Determine the [x, y] coordinate at the center of the cell enclosing the given text.  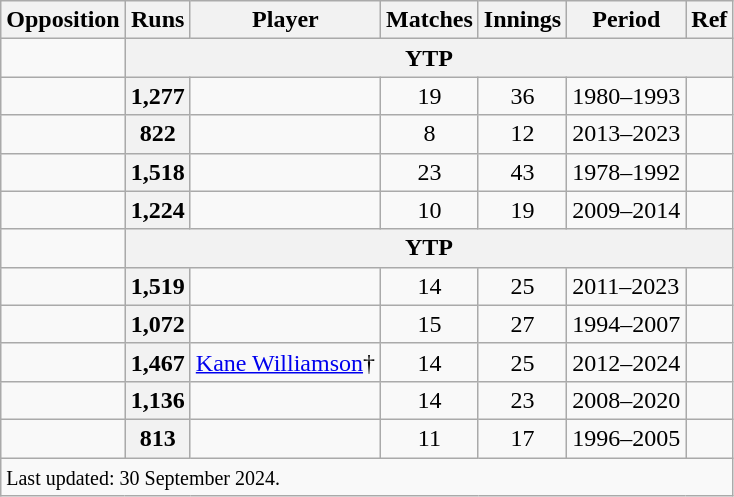
1,519 [158, 286]
1,224 [158, 210]
1994–2007 [626, 324]
Player [285, 20]
Runs [158, 20]
Kane Williamson† [285, 362]
36 [522, 96]
43 [522, 172]
1996–2005 [626, 438]
Innings [522, 20]
15 [430, 324]
1978–1992 [626, 172]
1980–1993 [626, 96]
813 [158, 438]
11 [430, 438]
12 [522, 134]
Last updated: 30 September 2024. [367, 477]
822 [158, 134]
8 [430, 134]
17 [522, 438]
Matches [430, 20]
10 [430, 210]
2013–2023 [626, 134]
1,136 [158, 400]
27 [522, 324]
1,518 [158, 172]
1,277 [158, 96]
1,467 [158, 362]
Opposition [63, 20]
2011–2023 [626, 286]
2009–2014 [626, 210]
Period [626, 20]
2008–2020 [626, 400]
Ref [710, 20]
1,072 [158, 324]
2012–2024 [626, 362]
